Identify which cell holds the provided text, then report its [X, Y] central coordinate. 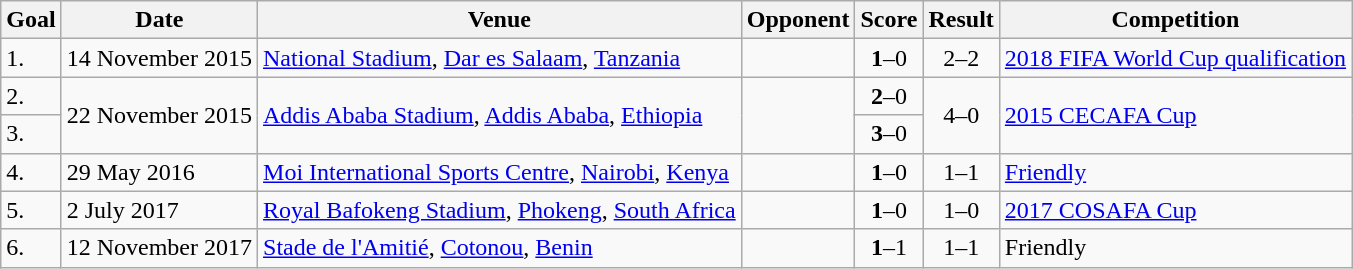
3–0 [889, 134]
2 July 2017 [159, 210]
Royal Bafokeng Stadium, Phokeng, South Africa [500, 210]
National Stadium, Dar es Salaam, Tanzania [500, 58]
Moi International Sports Centre, Nairobi, Kenya [500, 172]
22 November 2015 [159, 115]
2. [31, 96]
1. [31, 58]
2015 CECAFA Cup [1175, 115]
Opponent [798, 20]
Goal [31, 20]
Competition [1175, 20]
5. [31, 210]
Venue [500, 20]
Date [159, 20]
6. [31, 248]
2018 FIFA World Cup qualification [1175, 58]
14 November 2015 [159, 58]
Addis Ababa Stadium, Addis Ababa, Ethiopia [500, 115]
2017 COSAFA Cup [1175, 210]
2–0 [889, 96]
3. [31, 134]
Score [889, 20]
4. [31, 172]
2–2 [961, 58]
29 May 2016 [159, 172]
4–0 [961, 115]
12 November 2017 [159, 248]
Result [961, 20]
Stade de l'Amitié, Cotonou, Benin [500, 248]
